Output the (x, y) coordinate of the center of the cell containing the given text.  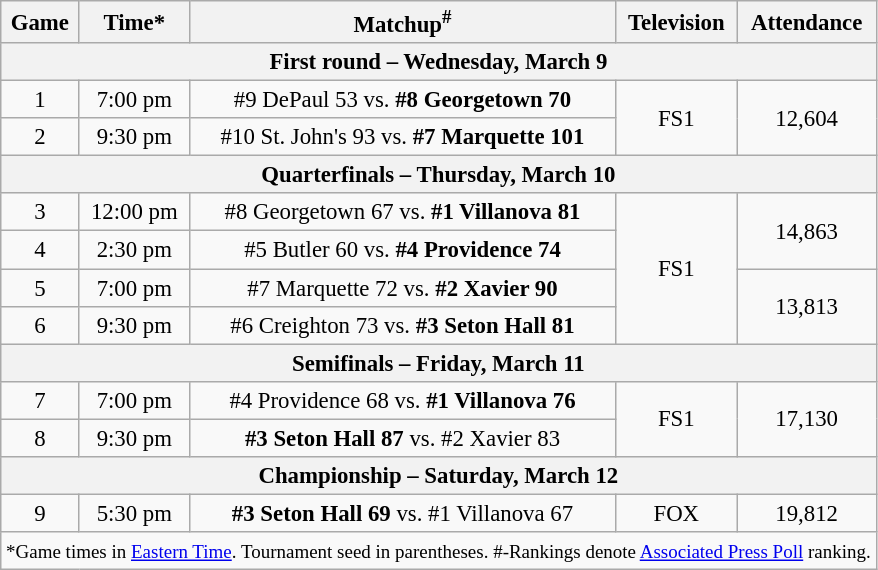
#5 Butler 60 vs. #4 Providence 74 (403, 250)
#3 Seton Hall 69 vs. #1 Villanova 67 (403, 513)
Matchup# (403, 22)
6 (40, 325)
1 (40, 100)
Championship – Saturday, March 12 (438, 476)
Time* (134, 22)
Television (676, 22)
#10 St. John's 93 vs. #7 Marquette 101 (403, 137)
#9 DePaul 53 vs. #8 Georgetown 70 (403, 100)
12:00 pm (134, 213)
*Game times in Eastern Time. Tournament seed in parentheses. #-Rankings denote Associated Press Poll ranking. (438, 551)
First round – Wednesday, March 9 (438, 62)
17,130 (806, 418)
#8 Georgetown 67 vs. #1 Villanova 81 (403, 213)
Game (40, 22)
#4 Providence 68 vs. #1 Villanova 76 (403, 400)
5 (40, 288)
#3 Seton Hall 87 vs. #2 Xavier 83 (403, 438)
#7 Marquette 72 vs. #2 Xavier 90 (403, 288)
3 (40, 213)
Semifinals – Friday, March 11 (438, 363)
2 (40, 137)
7 (40, 400)
Quarterfinals – Thursday, March 10 (438, 175)
2:30 pm (134, 250)
14,863 (806, 232)
9 (40, 513)
#6 Creighton 73 vs. #3 Seton Hall 81 (403, 325)
12,604 (806, 118)
13,813 (806, 306)
19,812 (806, 513)
4 (40, 250)
Attendance (806, 22)
8 (40, 438)
FOX (676, 513)
5:30 pm (134, 513)
